For the text-containing cell, return its midpoint in (X, Y) coordinate format. 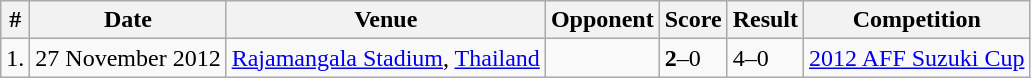
27 November 2012 (128, 58)
Date (128, 20)
4–0 (765, 58)
Opponent (602, 20)
1. (16, 58)
2–0 (693, 58)
Result (765, 20)
# (16, 20)
Competition (917, 20)
Rajamangala Stadium, Thailand (386, 58)
Venue (386, 20)
Score (693, 20)
2012 AFF Suzuki Cup (917, 58)
